Extract the [x, y] coordinate from the center of the cell holding the provided text.  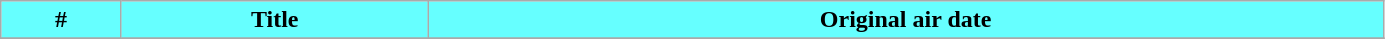
Original air date [906, 20]
# [62, 20]
Title [274, 20]
